Capture the cell that displays the provided text and extract its [x, y] central coordinate. 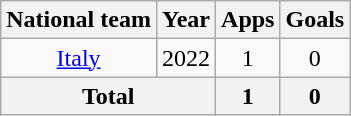
Total [108, 96]
Year [186, 20]
Apps [248, 20]
Goals [315, 20]
Italy [79, 58]
2022 [186, 58]
National team [79, 20]
